Find where the given text appears and provide that cell's center as (X, Y) coordinate. 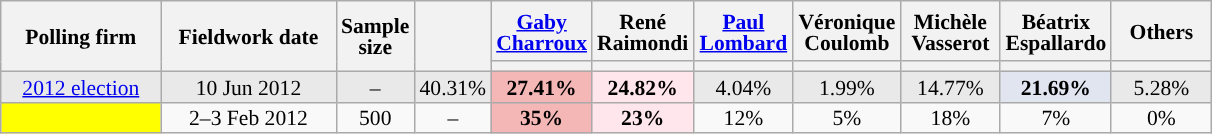
René Raimondi (642, 31)
40.31% (452, 86)
12% (743, 118)
5.28% (1161, 86)
18% (950, 118)
Paul Lombard (743, 31)
Véronique Coulomb (846, 31)
21.69% (1056, 86)
Polling firm (81, 36)
1.99% (846, 86)
Béatrix Espallardo (1056, 31)
23% (642, 118)
Michèle Vasserot (950, 31)
Fieldwork date (248, 36)
7% (1056, 118)
14.77% (950, 86)
Samplesize (375, 36)
5% (846, 118)
10 Jun 2012 (248, 86)
24.82% (642, 86)
Gaby Charroux (542, 31)
35% (542, 118)
0% (1161, 118)
27.41% (542, 86)
2–3 Feb 2012 (248, 118)
4.04% (743, 86)
500 (375, 118)
2012 election (81, 86)
Others (1161, 31)
